Identify which cell holds the provided text, then report its (x, y) central coordinate. 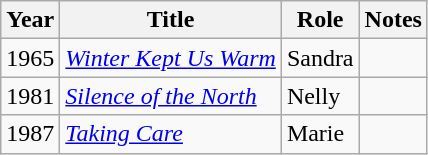
Title (171, 20)
1965 (30, 58)
Role (320, 20)
Marie (320, 134)
Notes (393, 20)
Year (30, 20)
1987 (30, 134)
Nelly (320, 96)
Sandra (320, 58)
Taking Care (171, 134)
Silence of the North (171, 96)
1981 (30, 96)
Winter Kept Us Warm (171, 58)
